Locate the cell with the specified text and output its [x, y] center coordinate. 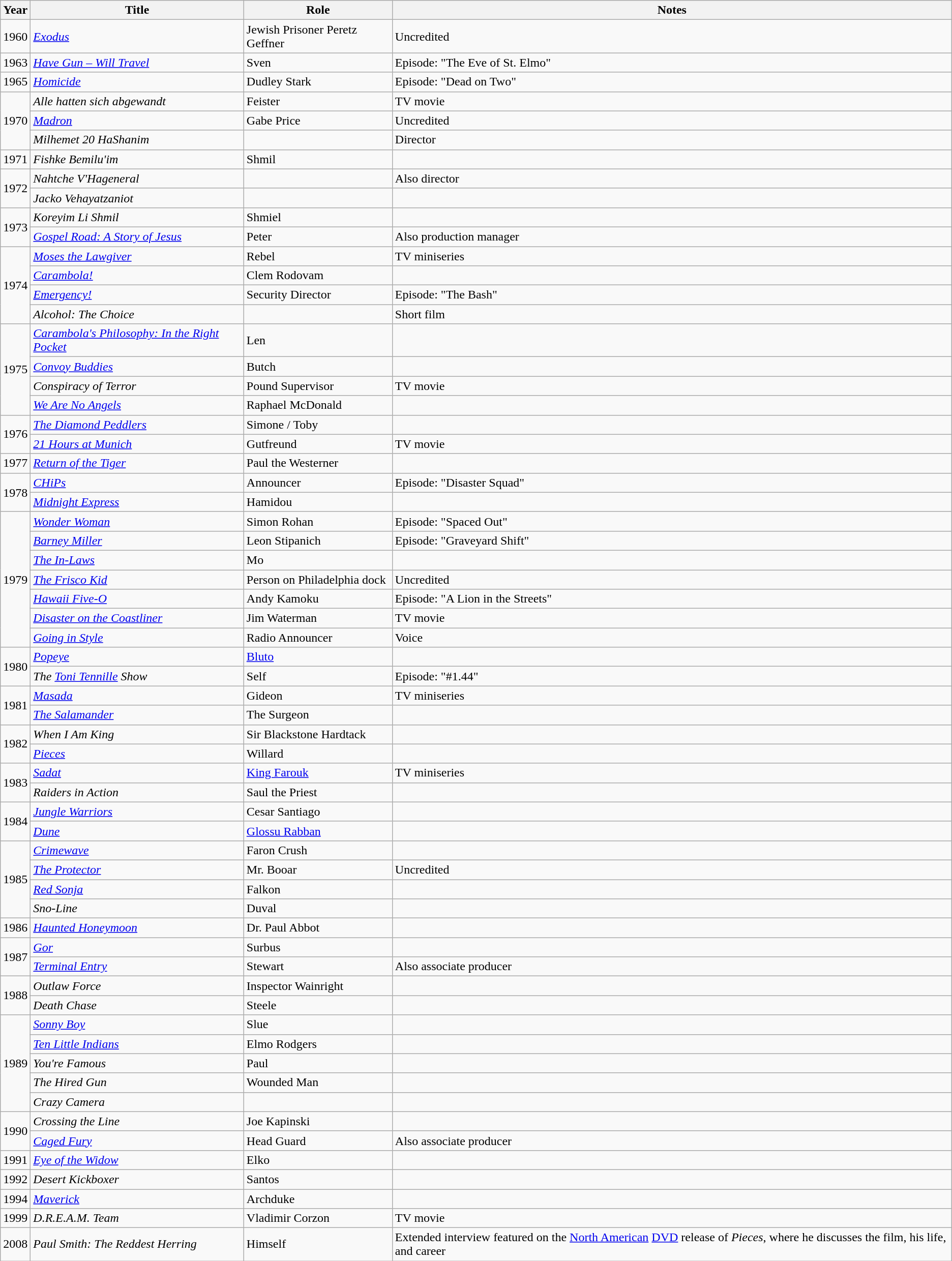
Glossu Rabban [318, 831]
Director [672, 140]
Maverick [137, 1198]
CHiPs [137, 483]
1994 [15, 1198]
1991 [15, 1160]
Eye of the Widow [137, 1160]
Wounded Man [318, 1083]
Carambola's Philosophy: In the Right Pocket [137, 341]
Milhemet 20 HaShanim [137, 140]
Dudley Stark [318, 82]
Wonder Woman [137, 521]
Exodus [137, 37]
Also director [672, 178]
1973 [15, 227]
Raphael McDonald [318, 405]
Going in Style [137, 638]
Year [15, 10]
Paul Smith: The Reddest Herring [137, 1245]
Pieces [137, 754]
Joe Kapinski [318, 1121]
Elko [318, 1160]
We Are No Angels [137, 405]
Dune [137, 831]
1974 [15, 285]
Clem Rodovam [318, 276]
Bluto [318, 657]
1992 [15, 1179]
Announcer [318, 483]
1963 [15, 63]
Pound Supervisor [318, 386]
Raiders in Action [137, 792]
Santos [318, 1179]
Gideon [318, 696]
Outlaw Force [137, 986]
Andy Kamoku [318, 599]
Paul [318, 1063]
1977 [15, 463]
Carambola! [137, 276]
Rebel [318, 256]
Ten Little Indians [137, 1044]
Alcohol: The Choice [137, 314]
1980 [15, 667]
The Surgeon [318, 715]
Inspector Wainright [318, 986]
Nahtche V'Hageneral [137, 178]
1984 [15, 821]
Vladimir Corzon [318, 1218]
Emergency! [137, 295]
1975 [15, 369]
Have Gun – Will Travel [137, 63]
Peter [318, 236]
The Toni Tennille Show [137, 676]
Security Director [318, 295]
You're Famous [137, 1063]
1983 [15, 783]
When I Am King [137, 734]
The Diamond Peddlers [137, 425]
The In-Laws [137, 560]
Falkon [318, 889]
Episode: "Dead on Two" [672, 82]
1970 [15, 121]
Jacko Vehayatzaniot [137, 198]
2008 [15, 1245]
Head Guard [318, 1140]
Desert Kickboxer [137, 1179]
Episode: "#1.44" [672, 676]
Role [318, 10]
Saul the Priest [318, 792]
Fishke Bemilu'im [137, 159]
Slue [318, 1025]
Simon Rohan [318, 521]
1979 [15, 579]
Masada [137, 696]
Episode: "Spaced Out" [672, 521]
Episode: "The Bash" [672, 295]
Elmo Rodgers [318, 1044]
The Protector [137, 869]
Episode: "Graveyard Shift" [672, 541]
Homicide [137, 82]
Death Chase [137, 1005]
1985 [15, 879]
Dr. Paul Abbot [318, 928]
Paul the Westerner [318, 463]
Episode: "Disaster Squad" [672, 483]
1999 [15, 1218]
1976 [15, 434]
Cesar Santiago [318, 812]
Person on Philadelphia dock [318, 579]
1989 [15, 1063]
Voice [672, 638]
Gutfreund [318, 444]
Jewish Prisoner Peretz Geffner [318, 37]
D.R.E.A.M. Team [137, 1218]
1971 [15, 159]
Barney Miller [137, 541]
Moses the Lawgiver [137, 256]
The Hired Gun [137, 1083]
Feister [318, 101]
Self [318, 676]
Extended interview featured on the North American DVD release of Pieces, where he discusses the film, his life, and career [672, 1245]
Gabe Price [318, 121]
Madron [137, 121]
1986 [15, 928]
1972 [15, 188]
Disaster on the Coastliner [137, 618]
Popeye [137, 657]
Sir Blackstone Hardtack [318, 734]
Sno-Line [137, 909]
Koreyim Li Shmil [137, 217]
Surbus [318, 947]
Gor [137, 947]
Return of the Tiger [137, 463]
Archduke [318, 1198]
Sonny Boy [137, 1025]
Radio Announcer [318, 638]
1978 [15, 492]
1988 [15, 996]
Conspiracy of Terror [137, 386]
21 Hours at Munich [137, 444]
Jungle Warriors [137, 812]
Caged Fury [137, 1140]
Short film [672, 314]
Jim Waterman [318, 618]
Leon Stipanich [318, 541]
Simone / Toby [318, 425]
Mo [318, 560]
Len [318, 341]
Shmil [318, 159]
Midnight Express [137, 502]
Willard [318, 754]
Butch [318, 367]
Crazy Camera [137, 1102]
1990 [15, 1131]
Shmiel [318, 217]
Haunted Honeymoon [137, 928]
Himself [318, 1245]
The Salamander [137, 715]
Duval [318, 909]
1982 [15, 744]
Hamidou [318, 502]
Convoy Buddies [137, 367]
Red Sonja [137, 889]
Sven [318, 63]
Terminal Entry [137, 967]
Gospel Road: A Story of Jesus [137, 236]
Sadat [137, 773]
Episode: "A Lion in the Streets" [672, 599]
Also production manager [672, 236]
Stewart [318, 967]
Episode: "The Eve of St. Elmo" [672, 63]
1987 [15, 957]
1965 [15, 82]
Hawaii Five-O [137, 599]
Mr. Booar [318, 869]
King Farouk [318, 773]
Steele [318, 1005]
Notes [672, 10]
1960 [15, 37]
The Frisco Kid [137, 579]
Crimewave [137, 850]
Title [137, 10]
Faron Crush [318, 850]
1981 [15, 705]
Crossing the Line [137, 1121]
Alle hatten sich abgewandt [137, 101]
